Provide the (x, y) coordinate of the cell's center where the given text is located.  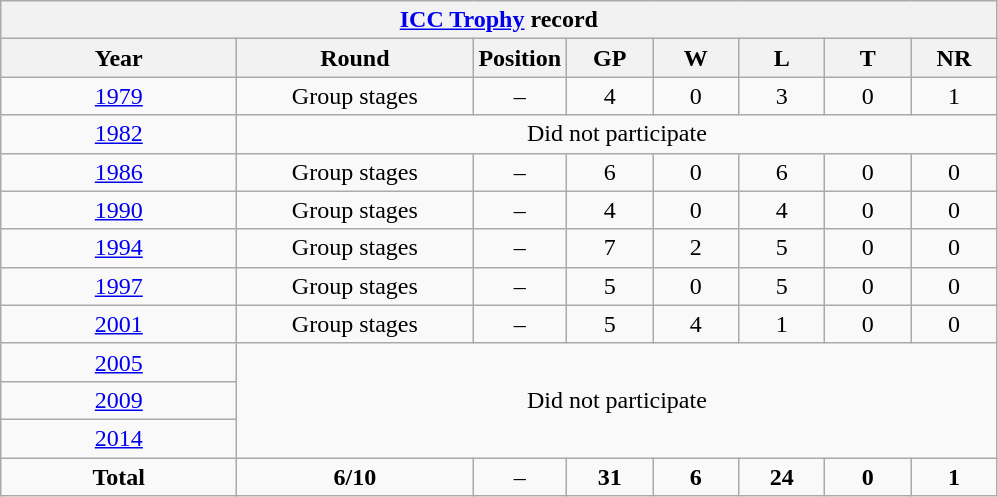
2014 (119, 438)
Round (355, 58)
Year (119, 58)
2001 (119, 324)
6/10 (355, 477)
1979 (119, 96)
31 (610, 477)
T (868, 58)
1990 (119, 210)
1994 (119, 248)
2009 (119, 400)
24 (782, 477)
7 (610, 248)
NR (954, 58)
ICC Trophy record (499, 20)
1997 (119, 286)
3 (782, 96)
Total (119, 477)
W (696, 58)
1982 (119, 134)
Position (520, 58)
GP (610, 58)
2005 (119, 362)
L (782, 58)
1986 (119, 172)
2 (696, 248)
